Extract the [X, Y] coordinate from the center of the cell holding the provided text.  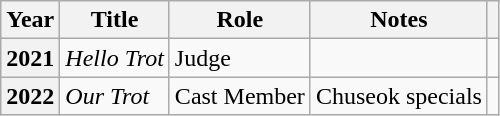
Our Trot [115, 96]
Year [30, 20]
Cast Member [240, 96]
Role [240, 20]
Title [115, 20]
2021 [30, 58]
Notes [398, 20]
Chuseok specials [398, 96]
Hello Trot [115, 58]
Judge [240, 58]
2022 [30, 96]
